Return the [x, y] coordinate for the center point of the cell that contains the specified text.  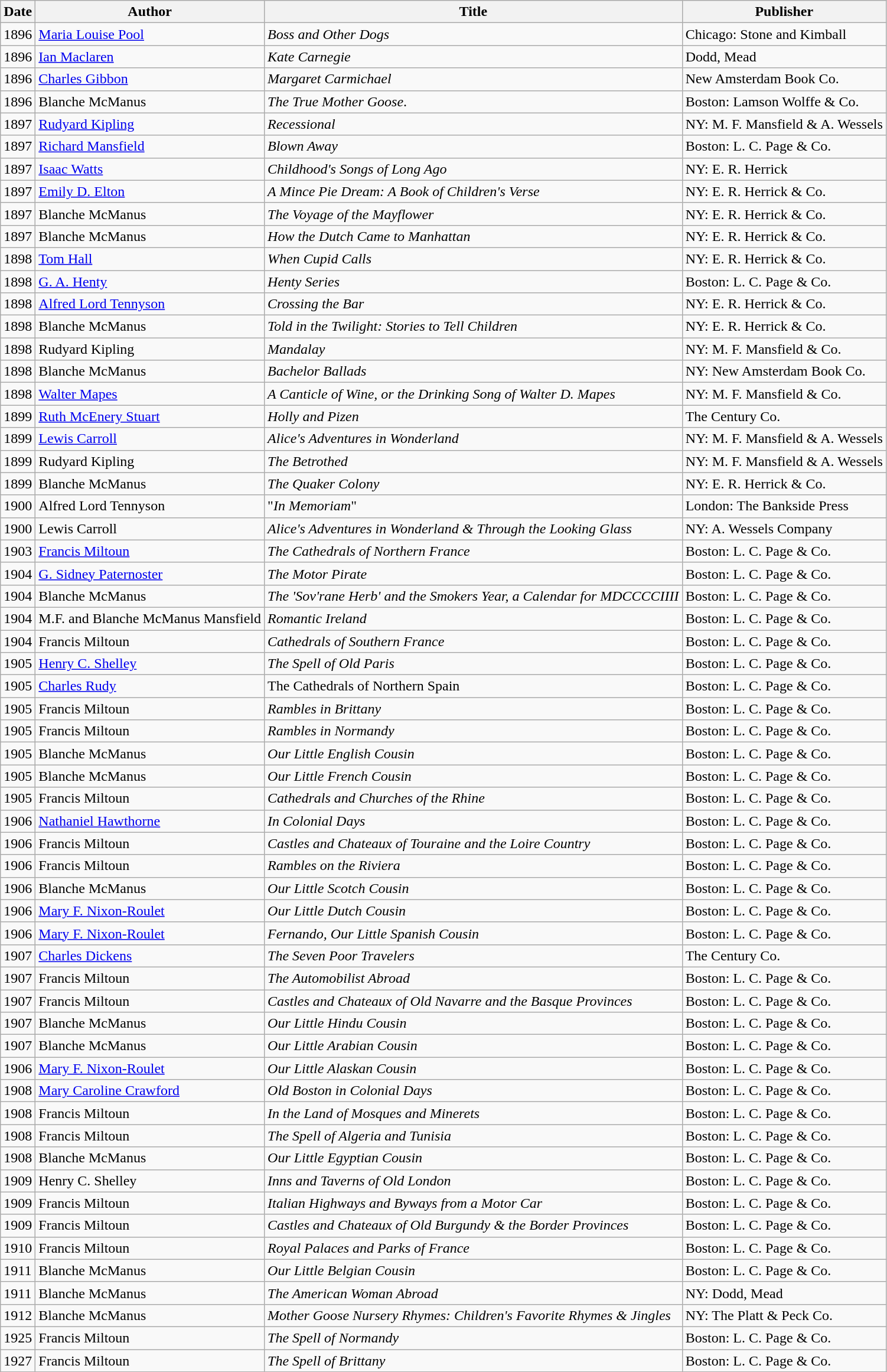
When Cupid Calls [474, 259]
Publisher [784, 12]
Dodd, Mead [784, 57]
G. Sidney Paternoster [150, 573]
The Seven Poor Travelers [474, 956]
The Voyage of the Mayflower [474, 214]
The Cathedrals of Northern Spain [474, 686]
Kate Carnegie [474, 57]
Henty Series [474, 282]
Date [18, 12]
Romantic Ireland [474, 618]
Rambles in Normandy [474, 731]
The True Mother Goose. [474, 102]
Our Little Hindu Cousin [474, 1024]
The Spell of Normandy [474, 1338]
Old Boston in Colonial Days [474, 1091]
Emily D. Elton [150, 191]
The Cathedrals of Northern France [474, 551]
NY: The Platt & Peck Co. [784, 1315]
The 'Sov'rane Herb' and the Smokers Year, a Calendar for MDCCCCIIII [474, 596]
Walter Mapes [150, 394]
Isaac Watts [150, 169]
Our Little French Cousin [474, 776]
Alice's Adventures in Wonderland & Through the Looking Glass [474, 529]
Rambles on the Riviera [474, 866]
The Betrothed [474, 461]
Childhood's Songs of Long Ago [474, 169]
Mary Caroline Crawford [150, 1091]
London: The Bankside Press [784, 506]
Charles Gibbon [150, 79]
Charles Dickens [150, 956]
Castles and Chateaux of Old Burgundy & the Border Provinces [474, 1226]
Our Little Arabian Cousin [474, 1046]
Author [150, 12]
Told in the Twilight: Stories to Tell Children [474, 327]
Margaret Carmichael [474, 79]
The Spell of Old Paris [474, 664]
NY: A. Wessels Company [784, 529]
Mandalay [474, 349]
The Spell of Brittany [474, 1360]
Chicago: Stone and Kimball [784, 34]
Boston: Lamson Wolffe & Co. [784, 102]
The Automobilist Abroad [474, 978]
Richard Mansfield [150, 146]
Recessional [474, 124]
In the Land of Mosques and Minerets [474, 1113]
Crossing the Bar [474, 304]
The Quaker Colony [474, 484]
Holly and Pizen [474, 416]
Tom Hall [150, 259]
NY: E. R. Herrick [784, 169]
Nathaniel Hawthorne [150, 821]
Mother Goose Nursery Rhymes: Children's Favorite Rhymes & Jingles [474, 1315]
Bachelor Ballads [474, 371]
Castles and Chateaux of Old Navarre and the Basque Provinces [474, 1001]
How the Dutch Came to Manhattan [474, 236]
Ian Maclaren [150, 57]
NY: Dodd, Mead [784, 1293]
Our Little Belgian Cousin [474, 1270]
The American Woman Abroad [474, 1293]
Cathedrals and Churches of the Rhine [474, 799]
1903 [18, 551]
1912 [18, 1315]
Our Little English Cousin [474, 754]
Italian Highways and Byways from a Motor Car [474, 1203]
The Spell of Algeria and Tunisia [474, 1136]
1910 [18, 1248]
NY: New Amsterdam Book Co. [784, 371]
Blown Away [474, 146]
Charles Rudy [150, 686]
Our Little Dutch Cousin [474, 911]
Rambles in Brittany [474, 709]
Our Little Alaskan Cousin [474, 1068]
M.F. and Blanche McManus Mansfield [150, 618]
Ruth McEnery Stuart [150, 416]
Alice's Adventures in Wonderland [474, 439]
The Motor Pirate [474, 573]
Maria Louise Pool [150, 34]
Cathedrals of Southern France [474, 641]
Title [474, 12]
Fernando, Our Little Spanish Cousin [474, 933]
Royal Palaces and Parks of France [474, 1248]
A Canticle of Wine, or the Drinking Song of Walter D. Mapes [474, 394]
Boss and Other Dogs [474, 34]
A Mince Pie Dream: A Book of Children's Verse [474, 191]
Our Little Egyptian Cousin [474, 1158]
1927 [18, 1360]
New Amsterdam Book Co. [784, 79]
G. A. Henty [150, 282]
Inns and Taverns of Old London [474, 1181]
In Colonial Days [474, 821]
Castles and Chateaux of Touraine and the Loire Country [474, 843]
1925 [18, 1338]
"In Memoriam" [474, 506]
Our Little Scotch Cousin [474, 888]
